Identify which cell holds the provided text, then report its [X, Y] central coordinate. 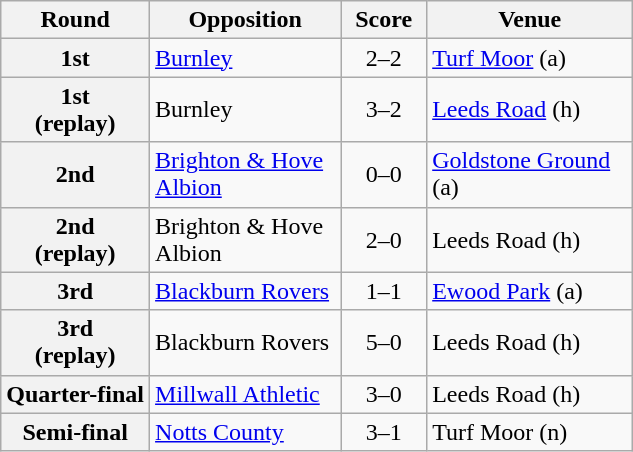
Score [384, 20]
Quarter-final [76, 394]
2nd [76, 174]
5–0 [384, 342]
Round [76, 20]
1–1 [384, 291]
2nd(replay) [76, 240]
Ewood Park (a) [530, 291]
Goldstone Ground (a) [530, 174]
1st(replay) [76, 110]
3–0 [384, 394]
3–2 [384, 110]
Venue [530, 20]
Millwall Athletic [246, 394]
3rd(replay) [76, 342]
2–2 [384, 58]
1st [76, 58]
Turf Moor (n) [530, 432]
2–0 [384, 240]
Opposition [246, 20]
Semi-final [76, 432]
Notts County [246, 432]
3–1 [384, 432]
3rd [76, 291]
0–0 [384, 174]
Turf Moor (a) [530, 58]
